Detect which cell encompasses the target text, then output its (X, Y) center coordinate. 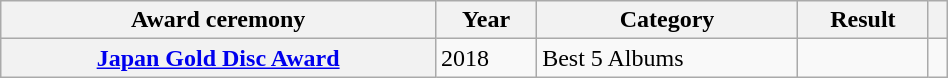
Japan Gold Disc Award (218, 58)
Best 5 Albums (668, 58)
2018 (486, 58)
Award ceremony (218, 20)
Result (862, 20)
Year (486, 20)
Category (668, 20)
